Pinpoint the cell where the given text exists, returning its [X, Y] midpoint coordinate. 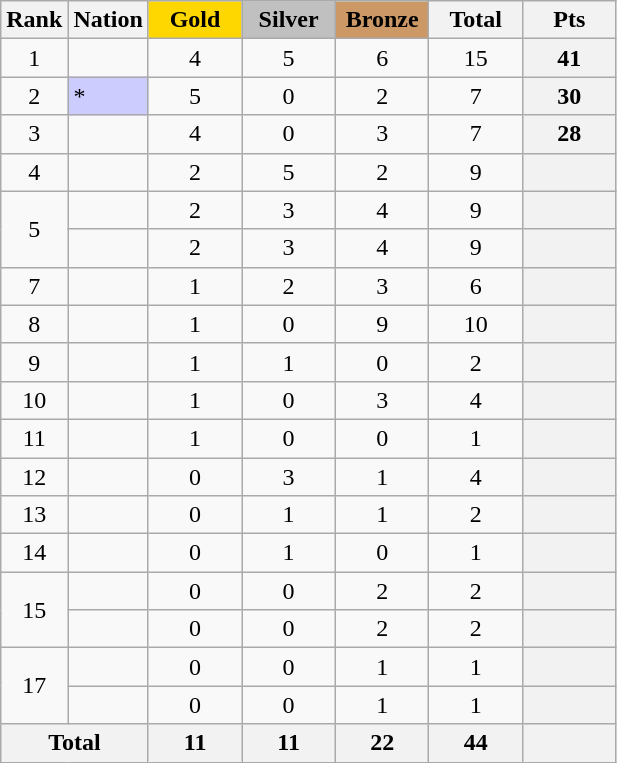
Nation [108, 20]
Rank [34, 20]
Bronze [382, 20]
13 [34, 515]
Pts [570, 20]
17 [34, 686]
Silver [289, 20]
* [108, 96]
44 [476, 743]
22 [382, 743]
28 [570, 134]
14 [34, 553]
30 [570, 96]
8 [34, 324]
12 [34, 477]
41 [570, 58]
Gold [195, 20]
